Scan for the cell matching the given text and deliver its [X, Y] coordinate at center. 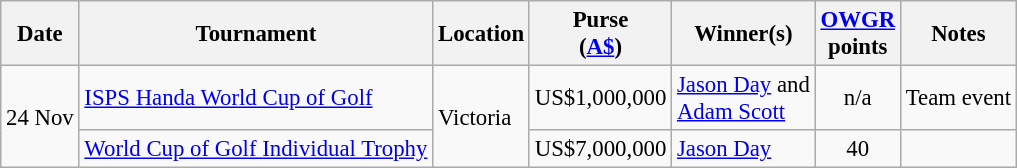
Tournament [256, 34]
Winner(s) [744, 34]
OWGRpoints [858, 34]
Location [482, 34]
n/a [858, 98]
US$1,000,000 [600, 98]
US$7,000,000 [600, 149]
Purse(A$) [600, 34]
World Cup of Golf Individual Trophy [256, 149]
40 [858, 149]
Jason Day and Adam Scott [744, 98]
Victoria [482, 117]
Team event [958, 98]
Jason Day [744, 149]
24 Nov [40, 117]
Date [40, 34]
ISPS Handa World Cup of Golf [256, 98]
Notes [958, 34]
